Determine the (x, y) coordinate at the center of the cell enclosing the given text.  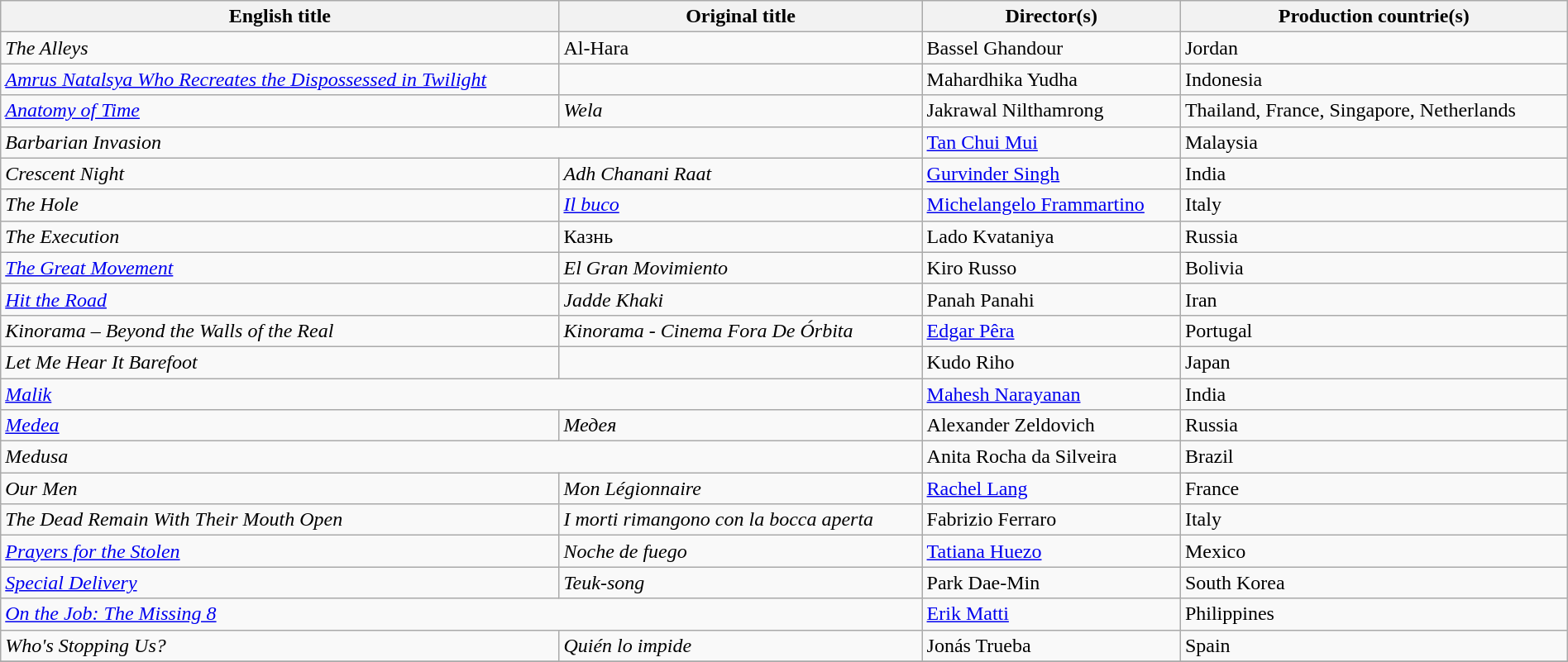
Lado Kvataniya (1051, 236)
Thailand, France, Singapore, Netherlands (1374, 111)
Kinorama - Cinema Fora De Órbita (741, 331)
Kudo Riho (1051, 362)
Mexico (1374, 551)
Jakrawal Nilthamrong (1051, 111)
Anatomy of Time (280, 111)
Mahesh Narayanan (1051, 394)
Michelangelo Frammartino (1051, 205)
Original title (741, 17)
Malaysia (1374, 142)
Jonás Trueba (1051, 645)
Noche de fuego (741, 551)
Edgar Pêra (1051, 331)
The Great Movement (280, 268)
Казнь (741, 236)
Quién lo impide (741, 645)
Mon Légionnaire (741, 488)
Amrus Natalsya Who Recreates the Dispossessed in Twilight (280, 79)
Indonesia (1374, 79)
Teuk-song (741, 583)
Alexander Zeldovich (1051, 426)
South Korea (1374, 583)
Wela (741, 111)
The Dead Remain With Their Mouth Open (280, 520)
France (1374, 488)
Prayers for the Stolen (280, 551)
Kinorama – Beyond the Walls of the Real (280, 331)
Rachel Lang (1051, 488)
Gurvinder Singh (1051, 174)
Jadde Khaki (741, 299)
Special Delivery (280, 583)
The Alleys (280, 48)
Japan (1374, 362)
Brazil (1374, 457)
Barbarian Invasion (461, 142)
The Execution (280, 236)
I morti rimangono con la bocca aperta (741, 520)
Erik Matti (1051, 614)
Portugal (1374, 331)
Spain (1374, 645)
El Gran Movimiento (741, 268)
Philippines (1374, 614)
Director(s) (1051, 17)
Adh Chanani Raat (741, 174)
Production countrie(s) (1374, 17)
Iran (1374, 299)
Jordan (1374, 48)
Tan Chui Mui (1051, 142)
On the Job: The Missing 8 (461, 614)
Who's Stopping Us? (280, 645)
Hit the Road (280, 299)
Kiro Russo (1051, 268)
Medusa (461, 457)
Malik (461, 394)
Anita Rocha da Silveira (1051, 457)
Panah Panahi (1051, 299)
Mahardhika Yudha (1051, 79)
Bassel Ghandour (1051, 48)
Park Dae-Min (1051, 583)
Crescent Night (280, 174)
Медея (741, 426)
Medea (280, 426)
Tatiana Huezo (1051, 551)
Fabrizio Ferraro (1051, 520)
Bolivia (1374, 268)
Let Me Hear It Barefoot (280, 362)
Our Men (280, 488)
Il buco (741, 205)
The Hole (280, 205)
English title (280, 17)
Al-Hara (741, 48)
